Identify which cell holds the provided text, then report its [X, Y] central coordinate. 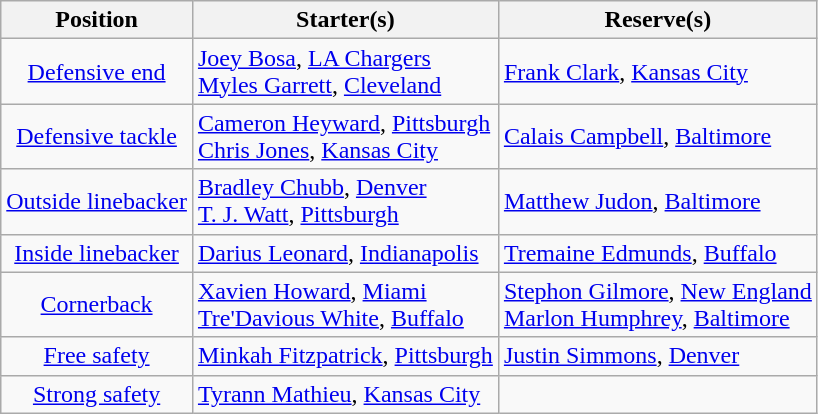
Defensive tackle [97, 136]
Darius Leonard, Indianapolis [345, 253]
Tyrann Mathieu, Kansas City [345, 394]
Tremaine Edmunds, Buffalo [658, 253]
Cornerback [97, 304]
Justin Simmons, Denver [658, 356]
Bradley Chubb, Denver T. J. Watt, Pittsburgh [345, 202]
Outside linebacker [97, 202]
Starter(s) [345, 20]
Cameron Heyward, Pittsburgh Chris Jones, Kansas City [345, 136]
Matthew Judon, Baltimore [658, 202]
Calais Campbell, Baltimore [658, 136]
Xavien Howard, Miami Tre'Davious White, Buffalo [345, 304]
Minkah Fitzpatrick, Pittsburgh [345, 356]
Free safety [97, 356]
Inside linebacker [97, 253]
Reserve(s) [658, 20]
Frank Clark, Kansas City [658, 72]
Strong safety [97, 394]
Stephon Gilmore, New England Marlon Humphrey, Baltimore [658, 304]
Position [97, 20]
Defensive end [97, 72]
Joey Bosa, LA Chargers Myles Garrett, Cleveland [345, 72]
